Pinpoint the cell where the given text exists, returning its (x, y) midpoint coordinate. 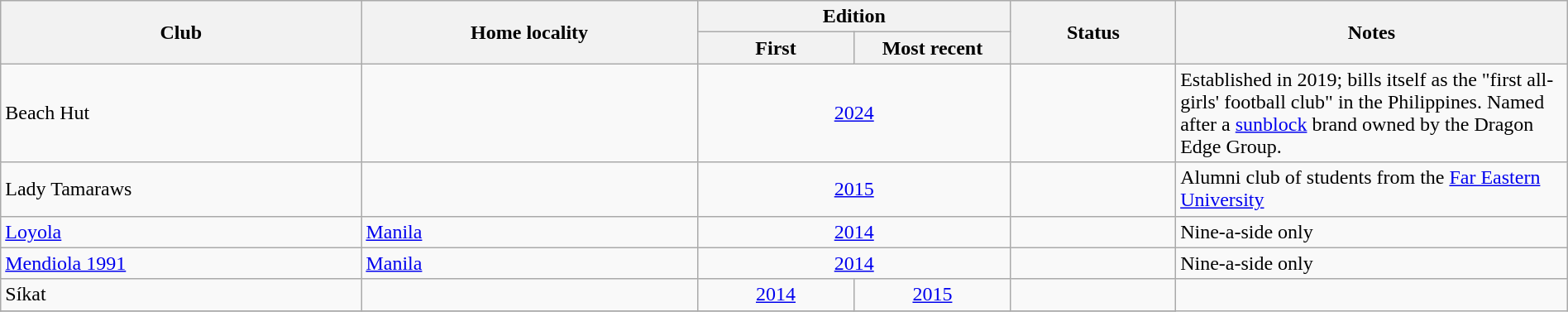
Club (181, 32)
Notes (1372, 32)
Lady Tamaraws (181, 189)
Loyola (181, 232)
Mendiola 1991 (181, 263)
Home locality (529, 32)
Status (1093, 32)
Edition (853, 17)
Most recent (933, 48)
Síkat (181, 295)
First (776, 48)
2024 (853, 113)
Alumni club of students from the Far Eastern University (1372, 189)
Beach Hut (181, 113)
